Scan for the cell matching the given text and deliver its (x, y) coordinate at center. 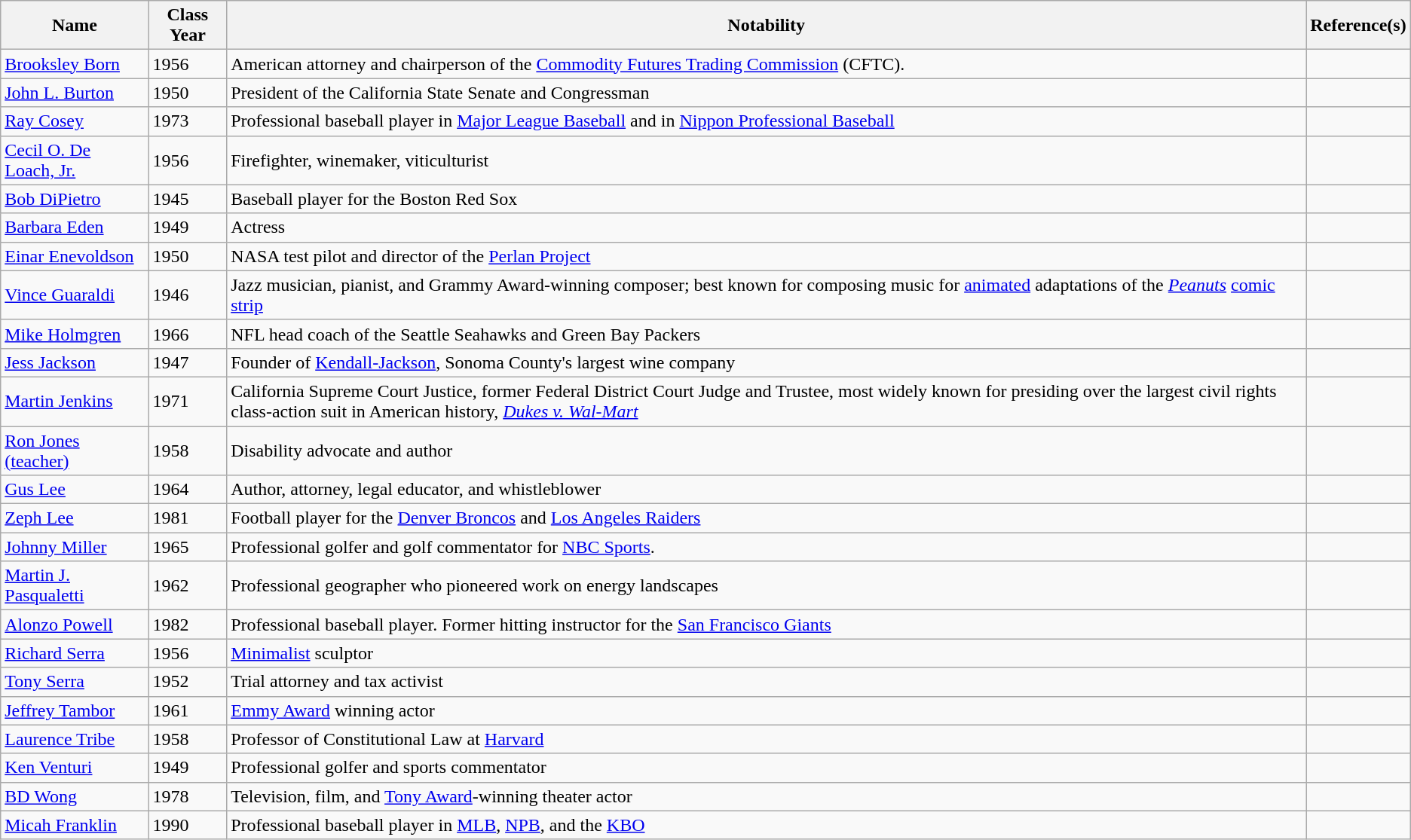
Minimalist sculptor (767, 653)
1978 (188, 796)
Actress (767, 228)
Martin J. Pasqualetti (75, 586)
1981 (188, 518)
Cecil O. De Loach, Jr. (75, 160)
Tony Serra (75, 682)
BD Wong (75, 796)
John L. Burton (75, 93)
Trial attorney and tax activist (767, 682)
1962 (188, 586)
Class Year (188, 26)
Gus Lee (75, 490)
1966 (188, 334)
1947 (188, 362)
1990 (188, 825)
Johnny Miller (75, 547)
NFL head coach of the Seattle Seahawks and Green Bay Packers (767, 334)
Einar Enevoldson (75, 256)
Disability advocate and author (767, 451)
President of the California State Senate and Congressman (767, 93)
Zeph Lee (75, 518)
Jess Jackson (75, 362)
1973 (188, 121)
Professional golfer and golf commentator for NBC Sports. (767, 547)
Bob DiPietro (75, 199)
1982 (188, 625)
Name (75, 26)
Professional baseball player in Major League Baseball and in Nippon Professional Baseball (767, 121)
Ray Cosey (75, 121)
Jeffrey Tambor (75, 710)
1965 (188, 547)
Reference(s) (1358, 26)
Professional golfer and sports commentator (767, 768)
1946 (188, 295)
Ron Jones (teacher) (75, 451)
American attorney and chairperson of the Commodity Futures Trading Commission (CFTC). (767, 64)
Firefighter, winemaker, viticulturist (767, 160)
Brooksley Born (75, 64)
1961 (188, 710)
Richard Serra (75, 653)
Alonzo Powell (75, 625)
Barbara Eden (75, 228)
Professional baseball player in MLB, NPB, and the KBO (767, 825)
Micah Franklin (75, 825)
Jazz musician, pianist, and Grammy Award-winning composer; best known for composing music for animated adaptations of the Peanuts comic strip (767, 295)
Laurence Tribe (75, 739)
Baseball player for the Boston Red Sox (767, 199)
Professional baseball player. Former hitting instructor for the San Francisco Giants (767, 625)
1952 (188, 682)
Professor of Constitutional Law at Harvard (767, 739)
Emmy Award winning actor (767, 710)
Professional geographer who pioneered work on energy landscapes (767, 586)
NASA test pilot and director of the Perlan Project (767, 256)
Mike Holmgren (75, 334)
Vince Guaraldi (75, 295)
1964 (188, 490)
Notability (767, 26)
Television, film, and Tony Award-winning theater actor (767, 796)
Martin Jenkins (75, 401)
Football player for the Denver Broncos and Los Angeles Raiders (767, 518)
1945 (188, 199)
Founder of Kendall-Jackson, Sonoma County's largest wine company (767, 362)
Author, attorney, legal educator, and whistleblower (767, 490)
Ken Venturi (75, 768)
1971 (188, 401)
